Identify which cell holds the provided text, then report its (X, Y) central coordinate. 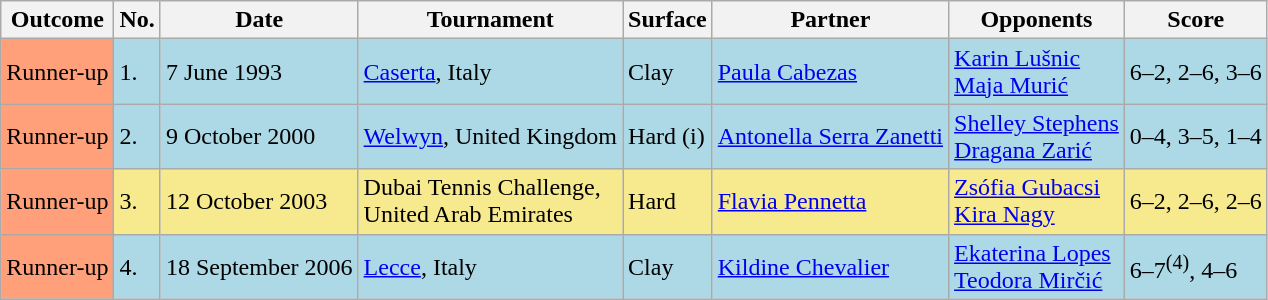
Kildine Chevalier (830, 266)
Zsófia Gubacsi Kira Nagy (1037, 202)
Dubai Tennis Challenge, United Arab Emirates (490, 202)
No. (137, 20)
Partner (830, 20)
Paula Cabezas (830, 72)
Karin Lušnic Maja Murić (1037, 72)
3. (137, 202)
4. (137, 266)
6–2, 2–6, 2–6 (1196, 202)
Tournament (490, 20)
6–7(4), 4–6 (1196, 266)
2. (137, 136)
Surface (668, 20)
9 October 2000 (259, 136)
Date (259, 20)
Outcome (58, 20)
Welwyn, United Kingdom (490, 136)
6–2, 2–6, 3–6 (1196, 72)
Lecce, Italy (490, 266)
Opponents (1037, 20)
Hard (668, 202)
7 June 1993 (259, 72)
18 September 2006 (259, 266)
1. (137, 72)
Hard (i) (668, 136)
Antonella Serra Zanetti (830, 136)
12 October 2003 (259, 202)
Shelley Stephens Dragana Zarić (1037, 136)
Ekaterina Lopes Teodora Mirčić (1037, 266)
Flavia Pennetta (830, 202)
0–4, 3–5, 1–4 (1196, 136)
Caserta, Italy (490, 72)
Score (1196, 20)
